Return the [x, y] coordinate for the center point of the cell that contains the specified text.  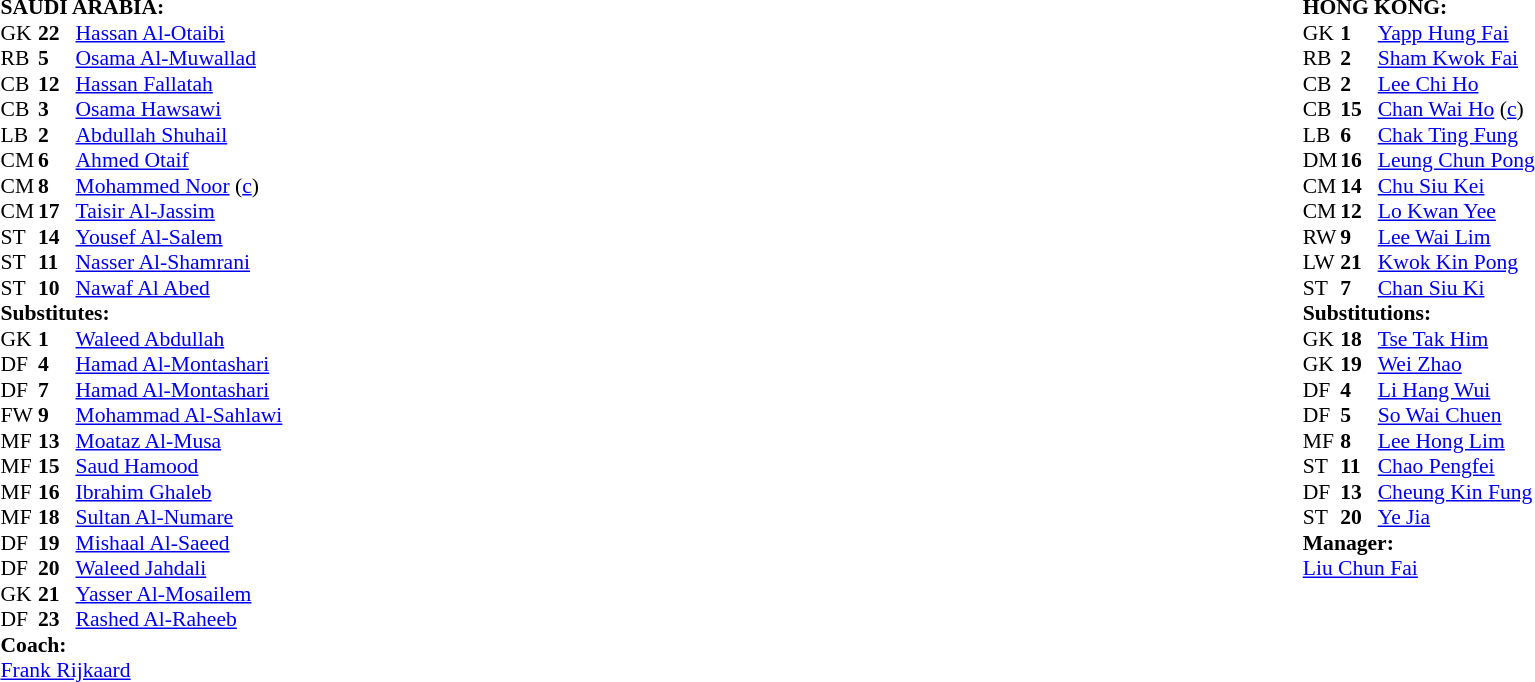
Rashed Al-Raheeb [180, 619]
Ahmed Otaif [180, 161]
Waleed Abdullah [180, 339]
Mishaal Al-Saeed [180, 543]
FW [19, 415]
Osama Hawsawi [180, 109]
Moataz Al-Musa [180, 441]
Hassan Al-Otaibi [180, 33]
Abdullah Shuhail [180, 135]
22 [57, 33]
Ye Jia [1456, 517]
Osama Al-Muwallad [180, 59]
Chao Pengfei [1456, 467]
Li Hang Wui [1456, 390]
Chak Ting Fung [1456, 135]
Chan Wai Ho (c) [1456, 109]
Hassan Fallatah [180, 84]
Liu Chun Fai [1419, 569]
Coach: [141, 645]
DM [1322, 161]
Mohammad Al-Sahlawi [180, 415]
Lee Hong Lim [1456, 441]
Wei Zhao [1456, 365]
Substitutions: [1419, 313]
Nawaf Al Abed [180, 288]
Chan Siu Ki [1456, 288]
17 [57, 211]
LW [1322, 263]
Taisir Al-Jassim [180, 211]
Lo Kwan Yee [1456, 211]
Saud Hamood [180, 467]
10 [57, 288]
Chu Siu Kei [1456, 186]
Lee Chi Ho [1456, 84]
Substitutes: [141, 313]
Mohammed Noor (c) [180, 186]
Manager: [1419, 543]
3 [57, 109]
Lee Wai Lim [1456, 237]
Yasser Al-Mosailem [180, 594]
Waleed Jahdali [180, 569]
So Wai Chuen [1456, 415]
23 [57, 619]
RW [1322, 237]
Sultan Al-Numare [180, 517]
Leung Chun Pong [1456, 161]
Tse Tak Him [1456, 339]
Kwok Kin Pong [1456, 263]
Yousef Al-Salem [180, 237]
Cheung Kin Fung [1456, 492]
Yapp Hung Fai [1456, 33]
Sham Kwok Fai [1456, 59]
Nasser Al-Shamrani [180, 263]
Ibrahim Ghaleb [180, 492]
